Return (x, y) of the center of cell containing provided text 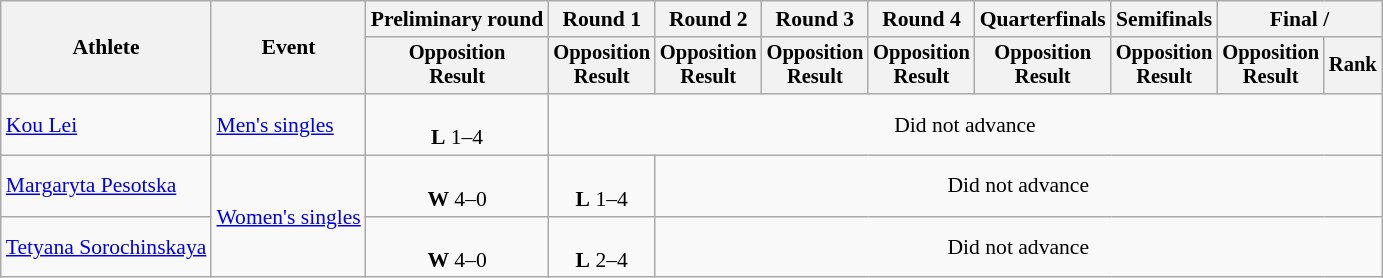
Rank (1353, 66)
Women's singles (288, 217)
Round 2 (708, 19)
Tetyana Sorochinskaya (106, 248)
Men's singles (288, 124)
Preliminary round (458, 19)
Event (288, 48)
Round 4 (922, 19)
Athlete (106, 48)
Margaryta Pesotska (106, 186)
Kou Lei (106, 124)
L 2–4 (602, 248)
Round 1 (602, 19)
Quarterfinals (1043, 19)
Round 3 (816, 19)
Final / (1299, 19)
Semifinals (1164, 19)
